Scan for the cell matching the given text and deliver its (x, y) coordinate at center. 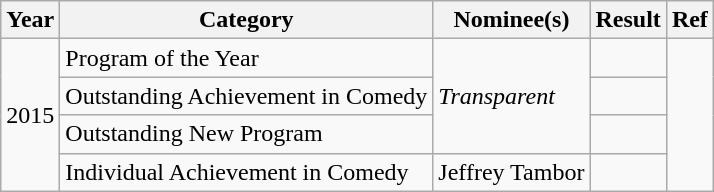
Nominee(s) (512, 20)
Ref (690, 20)
Transparent (512, 96)
Individual Achievement in Comedy (246, 172)
Jeffrey Tambor (512, 172)
Outstanding New Program (246, 134)
Outstanding Achievement in Comedy (246, 96)
Year (30, 20)
Result (628, 20)
Program of the Year (246, 58)
Category (246, 20)
2015 (30, 115)
